Identify which cell holds the provided text, then report its [X, Y] central coordinate. 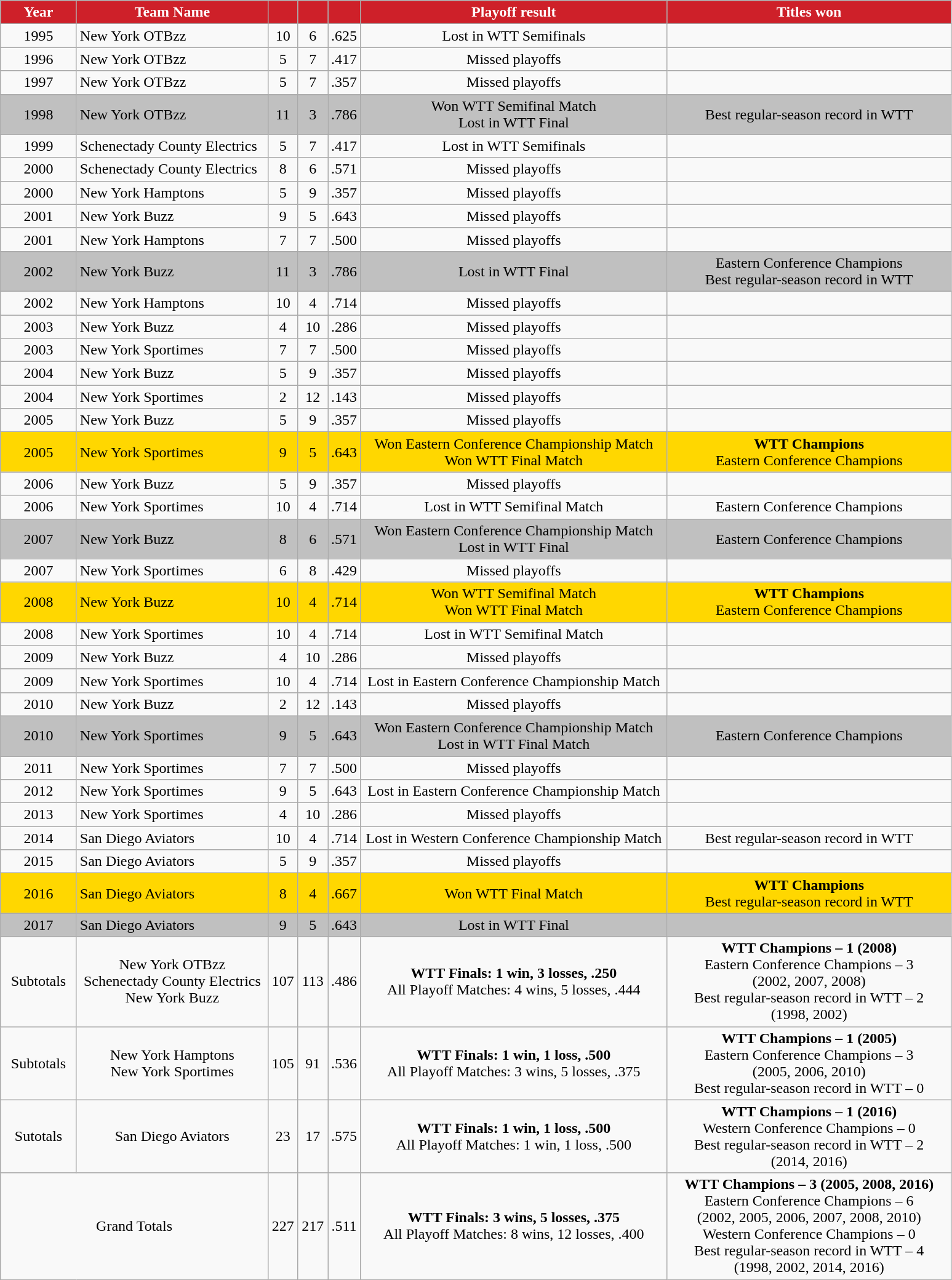
2011 [39, 767]
1996 [39, 59]
WTT Champions – 1 (2005)Eastern Conference Champions – 3(2005, 2006, 2010)Best regular-season record in WTT – 0 [809, 1063]
105 [283, 1063]
Won Eastern Conference Championship MatchLost in WTT Final Match [514, 736]
Sutotals [39, 1136]
Titles won [809, 12]
New York OTBzzSchenectady County ElectricsNew York Buzz [172, 982]
2016 [39, 894]
Eastern Conference ChampionsBest regular-season record in WTT [809, 271]
.625 [343, 36]
Won WTT Final Match [514, 894]
.511 [343, 1226]
113 [313, 982]
Grand Totals [134, 1226]
WTT Finals: 1 win, 1 loss, .500All Playoff Matches: 3 wins, 5 losses, .375 [514, 1063]
1998 [39, 114]
.536 [343, 1063]
New York HamptonsNew York Sportimes [172, 1063]
WTT Champions – 1 (2016)Western Conference Champions – 0Best regular-season record in WTT – 2(2014, 2016) [809, 1136]
91 [313, 1063]
WTT Finals: 1 win, 3 losses, .250All Playoff Matches: 4 wins, 5 losses, .444 [514, 982]
.667 [343, 894]
17 [313, 1136]
Team Name [172, 12]
1997 [39, 82]
Playoff result [514, 12]
Lost in Western Conference Championship Match [514, 838]
.486 [343, 982]
Won WTT Semifinal MatchLost in WTT Final [514, 114]
Won Eastern Conference Championship MatchWon WTT Final Match [514, 452]
2014 [39, 838]
WTT Champions – 1 (2008)Eastern Conference Champions – 3(2002, 2007, 2008)Best regular-season record in WTT – 2(1998, 2002) [809, 982]
Won WTT Semifinal MatchWon WTT Final Match [514, 602]
1995 [39, 36]
1999 [39, 146]
WTT Finals: 1 win, 1 loss, .500All Playoff Matches: 1 win, 1 loss, .500 [514, 1136]
2013 [39, 815]
2015 [39, 862]
.575 [343, 1136]
Won Eastern Conference Championship MatchLost in WTT Final [514, 539]
107 [283, 982]
2012 [39, 791]
23 [283, 1136]
Year [39, 12]
WTT ChampionsBest regular-season record in WTT [809, 894]
.429 [343, 570]
2017 [39, 925]
217 [313, 1226]
WTT Finals: 3 wins, 5 losses, .375All Playoff Matches: 8 wins, 12 losses, .400 [514, 1226]
227 [283, 1226]
